Locate the cell with the specified text and output its [x, y] center coordinate. 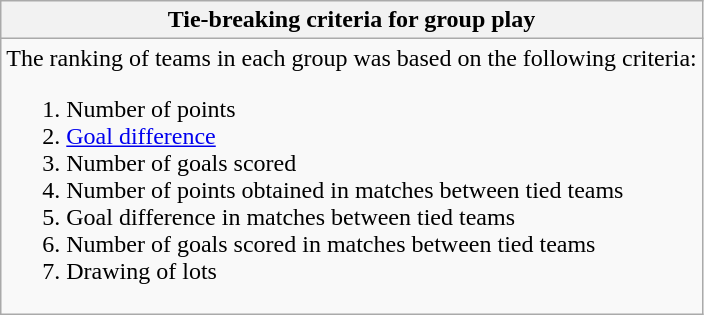
Tie-breaking criteria for group play [352, 20]
